For the text-containing cell, return its midpoint in [x, y] coordinate format. 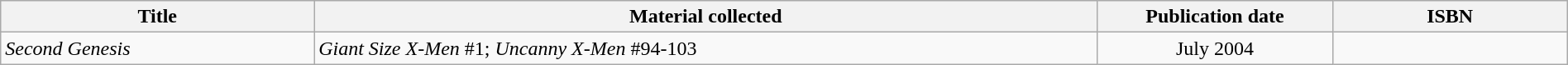
Giant Size X-Men #1; Uncanny X-Men #94-103 [706, 48]
ISBN [1450, 17]
Material collected [706, 17]
Title [157, 17]
Second Genesis [157, 48]
Publication date [1215, 17]
July 2004 [1215, 48]
